Detect which cell encompasses the target text, then output its (X, Y) center coordinate. 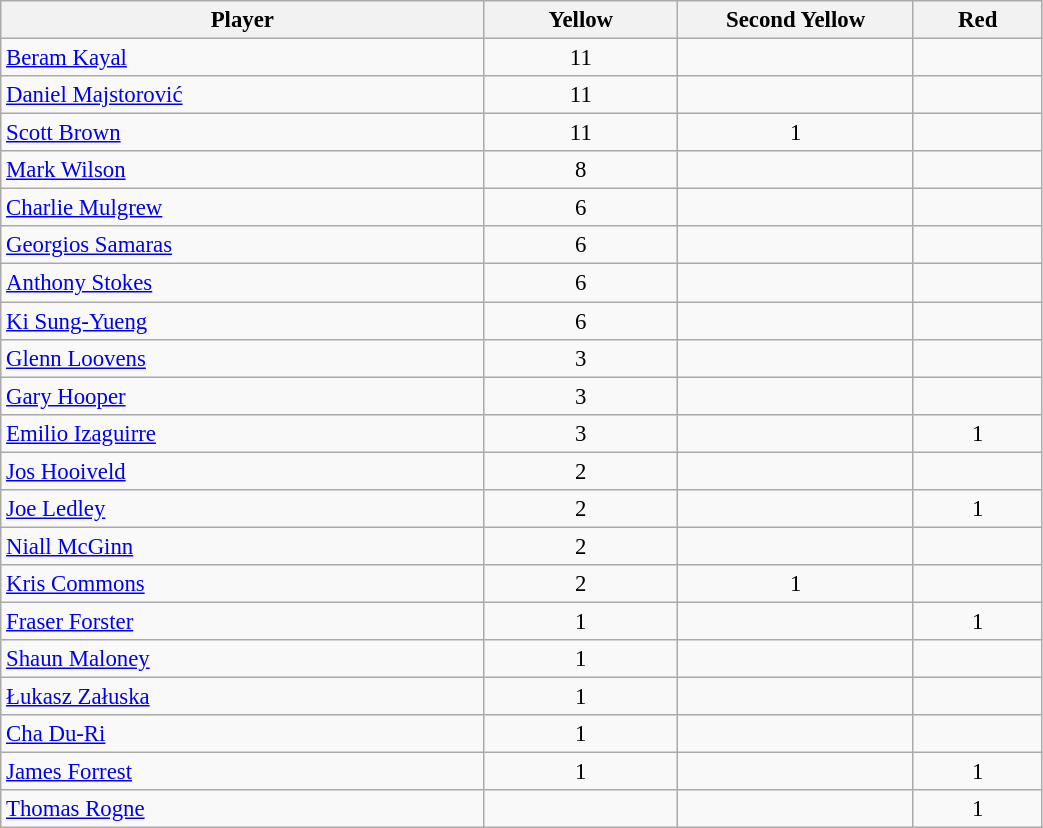
Beram Kayal (242, 58)
Player (242, 20)
Anthony Stokes (242, 283)
Daniel Majstorović (242, 95)
Red (978, 20)
Fraser Forster (242, 621)
Gary Hooper (242, 396)
Emilio Izaguirre (242, 433)
Joe Ledley (242, 509)
Second Yellow (796, 20)
Cha Du-Ri (242, 734)
James Forrest (242, 772)
Kris Commons (242, 584)
Jos Hooiveld (242, 471)
Niall McGinn (242, 546)
Shaun Maloney (242, 659)
Łukasz Załuska (242, 697)
Georgios Samaras (242, 245)
Ki Sung-Yueng (242, 321)
Scott Brown (242, 133)
Thomas Rogne (242, 809)
Charlie Mulgrew (242, 208)
Yellow (581, 20)
8 (581, 170)
Mark Wilson (242, 170)
Glenn Loovens (242, 358)
